Provide the (x, y) coordinate of the cell's center where the given text is located.  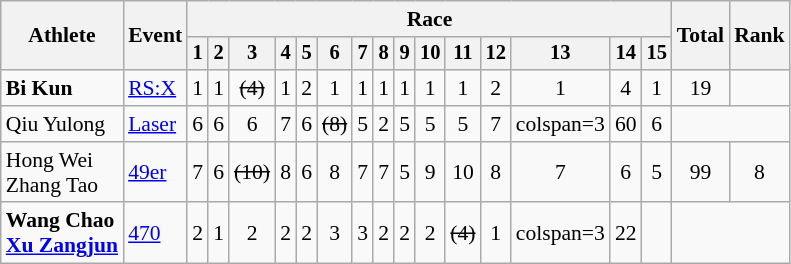
60 (626, 124)
RS:X (155, 88)
11 (462, 54)
470 (155, 234)
15 (657, 54)
Athlete (62, 36)
(8) (334, 124)
Rank (760, 36)
19 (700, 88)
Wang ChaoXu Zangjun (62, 234)
13 (560, 54)
Total (700, 36)
99 (700, 172)
(10) (252, 172)
Qiu Yulong (62, 124)
Hong WeiZhang Tao (62, 172)
12 (496, 54)
22 (626, 234)
49er (155, 172)
Event (155, 36)
14 (626, 54)
Race (430, 19)
Laser (155, 124)
Bi Kun (62, 88)
